Scan for the cell matching the given text and deliver its (X, Y) coordinate at center. 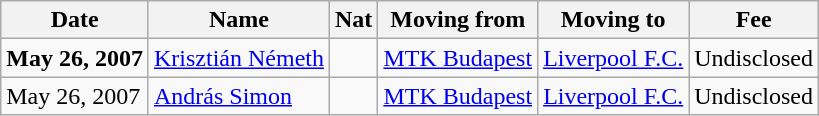
Fee (754, 20)
Date (75, 20)
Krisztián Németh (238, 58)
Moving from (458, 20)
Nat (353, 20)
Name (238, 20)
Moving to (614, 20)
András Simon (238, 96)
